Locate the cell with the specified text and output its [X, Y] center coordinate. 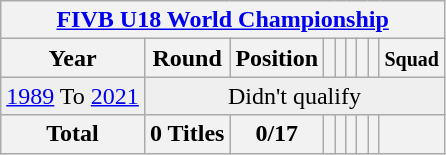
0/17 [277, 134]
1989 To 2021 [73, 96]
0 Titles [187, 134]
Round [187, 58]
Squad [412, 58]
Year [73, 58]
FIVB U18 World Championship [223, 20]
Position [277, 58]
Total [73, 134]
Didn't qualify [294, 96]
